Find where the given text appears and provide that cell's center as (X, Y) coordinate. 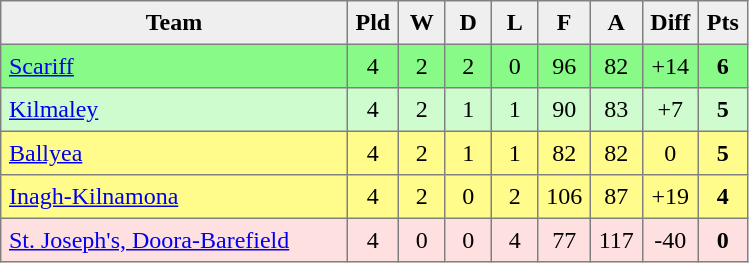
A (616, 23)
D (468, 23)
Inagh-Kilnamona (174, 197)
Team (174, 23)
-40 (670, 240)
Scariff (174, 66)
Pld (372, 23)
90 (564, 110)
Kilmaley (174, 110)
Pts (723, 23)
6 (723, 66)
Ballyea (174, 153)
77 (564, 240)
117 (616, 240)
Diff (670, 23)
96 (564, 66)
F (564, 23)
87 (616, 197)
W (421, 23)
+7 (670, 110)
+14 (670, 66)
106 (564, 197)
L (514, 23)
St. Joseph's, Doora-Barefield (174, 240)
+19 (670, 197)
83 (616, 110)
